Return (x, y) of the center of cell containing provided text 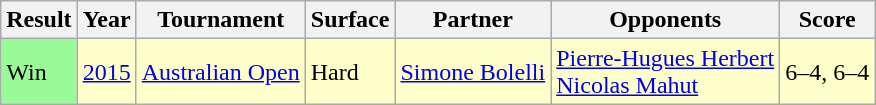
Simone Bolelli (473, 72)
Opponents (666, 20)
6–4, 6–4 (828, 72)
Australian Open (220, 72)
2015 (106, 72)
Score (828, 20)
Surface (350, 20)
Win (39, 72)
Result (39, 20)
Year (106, 20)
Pierre-Hugues Herbert Nicolas Mahut (666, 72)
Partner (473, 20)
Hard (350, 72)
Tournament (220, 20)
